Return the [X, Y] coordinate for the center point of the cell that contains the specified text.  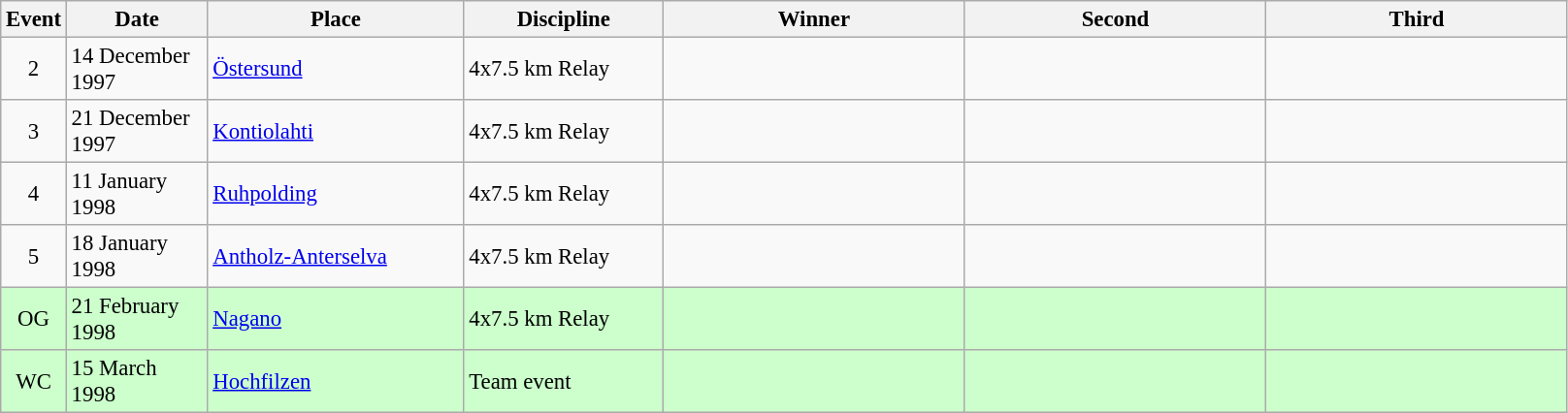
Date [137, 19]
Kontiolahti [336, 132]
18 January 1998 [137, 256]
Östersund [336, 70]
21 February 1998 [137, 320]
Ruhpolding [336, 194]
Antholz-Anterselva [336, 256]
Discipline [564, 19]
Winner [815, 19]
5 [34, 256]
14 December 1997 [137, 70]
Place [336, 19]
11 January 1998 [137, 194]
Nagano [336, 320]
3 [34, 132]
OG [34, 320]
21 December 1997 [137, 132]
Third [1417, 19]
2 [34, 70]
Event [34, 19]
4 [34, 194]
Second [1116, 19]
